Provide the [x, y] coordinate of the cell's center where the given text is located.  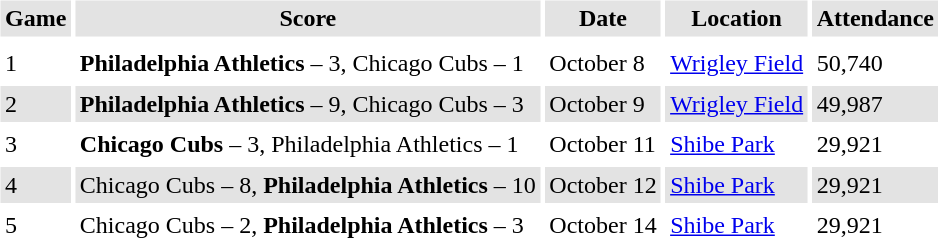
50,740 [875, 64]
3 [35, 144]
Attendance [875, 18]
Game [35, 18]
1 [35, 64]
49,987 [875, 104]
4 [35, 185]
October 12 [603, 185]
Philadelphia Athletics – 3, Chicago Cubs – 1 [308, 64]
2 [35, 104]
October 11 [603, 144]
Chicago Cubs – 3, Philadelphia Athletics – 1 [308, 144]
October 9 [603, 104]
October 8 [603, 64]
Location [737, 18]
Score [308, 18]
Chicago Cubs – 8, Philadelphia Athletics – 10 [308, 185]
Philadelphia Athletics – 9, Chicago Cubs – 3 [308, 104]
Date [603, 18]
